Capture the cell that displays the provided text and extract its [x, y] central coordinate. 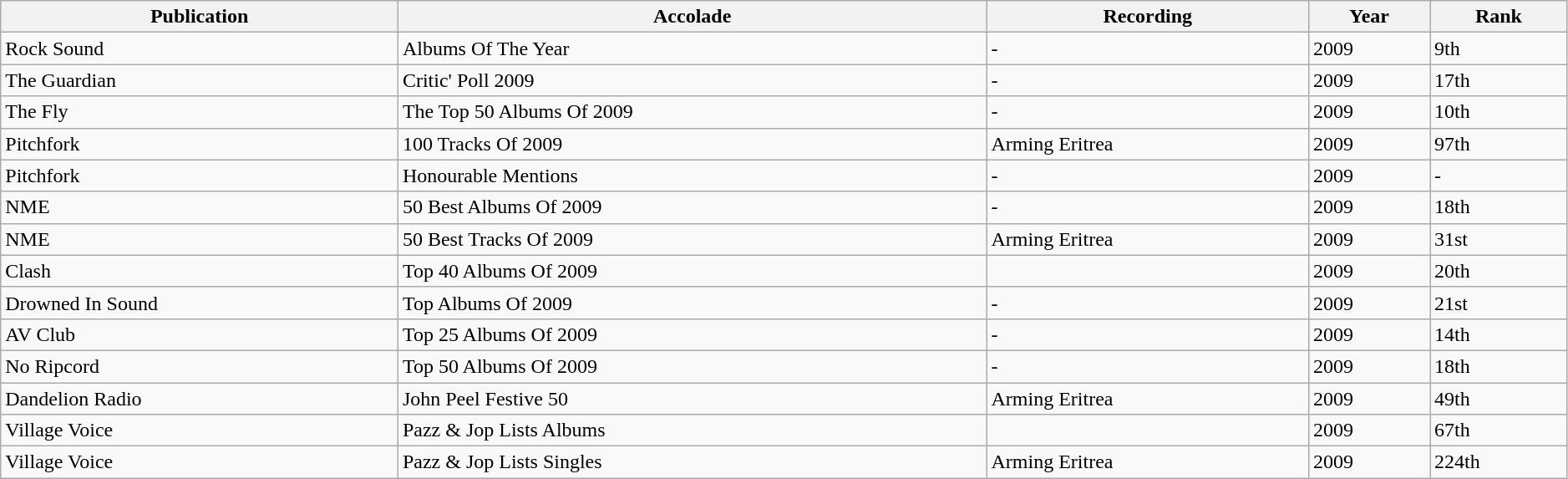
Honourable Mentions [692, 176]
Clash [200, 271]
21st [1499, 303]
John Peel Festive 50 [692, 399]
Rock Sound [200, 48]
Drowned In Sound [200, 303]
Publication [200, 17]
49th [1499, 399]
The Fly [200, 112]
14th [1499, 334]
Dandelion Radio [200, 399]
97th [1499, 144]
50 Best Tracks Of 2009 [692, 239]
Recording [1148, 17]
50 Best Albums Of 2009 [692, 207]
Albums Of The Year [692, 48]
The Guardian [200, 80]
100 Tracks Of 2009 [692, 144]
Pazz & Jop Lists Albums [692, 431]
Rank [1499, 17]
Top 25 Albums Of 2009 [692, 334]
Accolade [692, 17]
Critic' Poll 2009 [692, 80]
17th [1499, 80]
The Top 50 Albums Of 2009 [692, 112]
31st [1499, 239]
10th [1499, 112]
9th [1499, 48]
No Ripcord [200, 366]
224th [1499, 462]
67th [1499, 431]
Top Albums Of 2009 [692, 303]
Year [1368, 17]
Top 40 Albums Of 2009 [692, 271]
AV Club [200, 334]
Top 50 Albums Of 2009 [692, 366]
20th [1499, 271]
Pazz & Jop Lists Singles [692, 462]
